For the text-containing cell, return its midpoint in (X, Y) coordinate format. 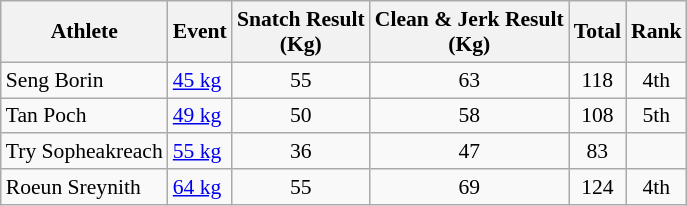
45 kg (200, 80)
Total (598, 32)
Tan Poch (84, 116)
Athlete (84, 32)
64 kg (200, 187)
49 kg (200, 116)
Seng Borin (84, 80)
69 (470, 187)
Rank (656, 32)
5th (656, 116)
Try Sopheakreach (84, 152)
47 (470, 152)
Snatch Result(Kg) (301, 32)
58 (470, 116)
Roeun Sreynith (84, 187)
118 (598, 80)
50 (301, 116)
36 (301, 152)
63 (470, 80)
Event (200, 32)
108 (598, 116)
Clean & Jerk Result(Kg) (470, 32)
55 kg (200, 152)
83 (598, 152)
124 (598, 187)
